Output the [X, Y] coordinate of the center of the cell containing the given text.  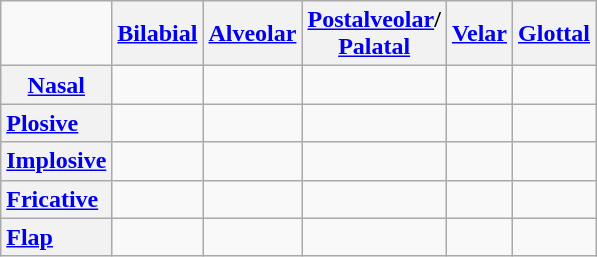
Postalveolar/Palatal [374, 34]
Flap [56, 237]
Velar [479, 34]
Nasal [56, 85]
Glottal [554, 34]
Fricative [56, 199]
Alveolar [252, 34]
Bilabial [158, 34]
Plosive [56, 123]
Implosive [56, 161]
